Determine the [x, y] coordinate at the center of the cell enclosing the given text.  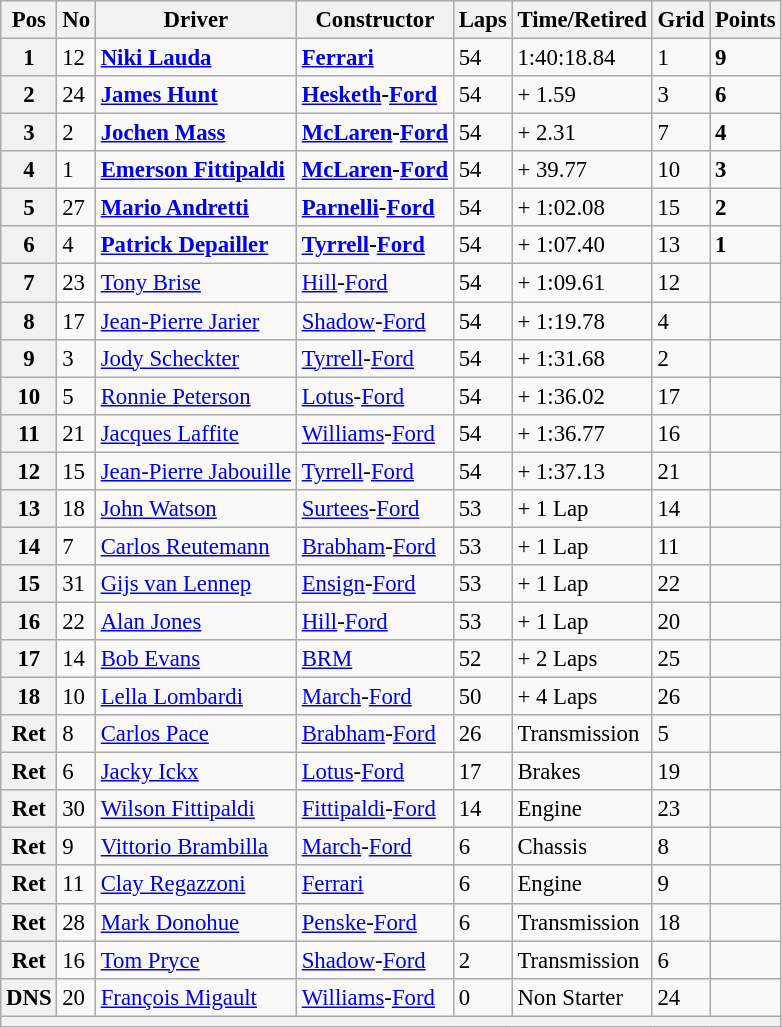
0 [482, 997]
52 [482, 659]
Jochen Mass [196, 133]
BRM [374, 659]
Time/Retired [582, 20]
19 [680, 772]
+ 1:09.61 [582, 283]
Hesketh-Ford [374, 95]
+ 1:31.68 [582, 358]
+ 1:36.77 [582, 433]
DNS [29, 997]
Jody Scheckter [196, 358]
Emerson Fittipaldi [196, 170]
Jean-Pierre Jabouille [196, 471]
Jacques Laffite [196, 433]
Ronnie Peterson [196, 396]
Niki Lauda [196, 58]
+ 1:37.13 [582, 471]
+ 1:36.02 [582, 396]
Fittipaldi-Ford [374, 809]
50 [482, 697]
Penske-Ford [374, 922]
John Watson [196, 509]
Mario Andretti [196, 208]
Grid [680, 20]
Carlos Reutemann [196, 546]
Tony Brise [196, 283]
Clay Regazzoni [196, 885]
Ensign-Ford [374, 584]
Brakes [582, 772]
James Hunt [196, 95]
30 [76, 809]
+ 2.31 [582, 133]
+ 1.59 [582, 95]
Chassis [582, 847]
+ 1:07.40 [582, 245]
Constructor [374, 20]
31 [76, 584]
Tom Pryce [196, 960]
+ 1:02.08 [582, 208]
Mark Donohue [196, 922]
Pos [29, 20]
Points [746, 20]
Bob Evans [196, 659]
+ 2 Laps [582, 659]
+ 1:19.78 [582, 321]
No [76, 20]
François Migault [196, 997]
Carlos Pace [196, 734]
Surtees-Ford [374, 509]
27 [76, 208]
Driver [196, 20]
Vittorio Brambilla [196, 847]
28 [76, 922]
Jean-Pierre Jarier [196, 321]
Non Starter [582, 997]
Laps [482, 20]
Parnelli-Ford [374, 208]
Patrick Depailler [196, 245]
+ 39.77 [582, 170]
Wilson Fittipaldi [196, 809]
Lella Lombardi [196, 697]
+ 4 Laps [582, 697]
Gijs van Lennep [196, 584]
Alan Jones [196, 621]
25 [680, 659]
Jacky Ickx [196, 772]
1:40:18.84 [582, 58]
